Extract the [x, y] coordinate from the center of the cell holding the provided text.  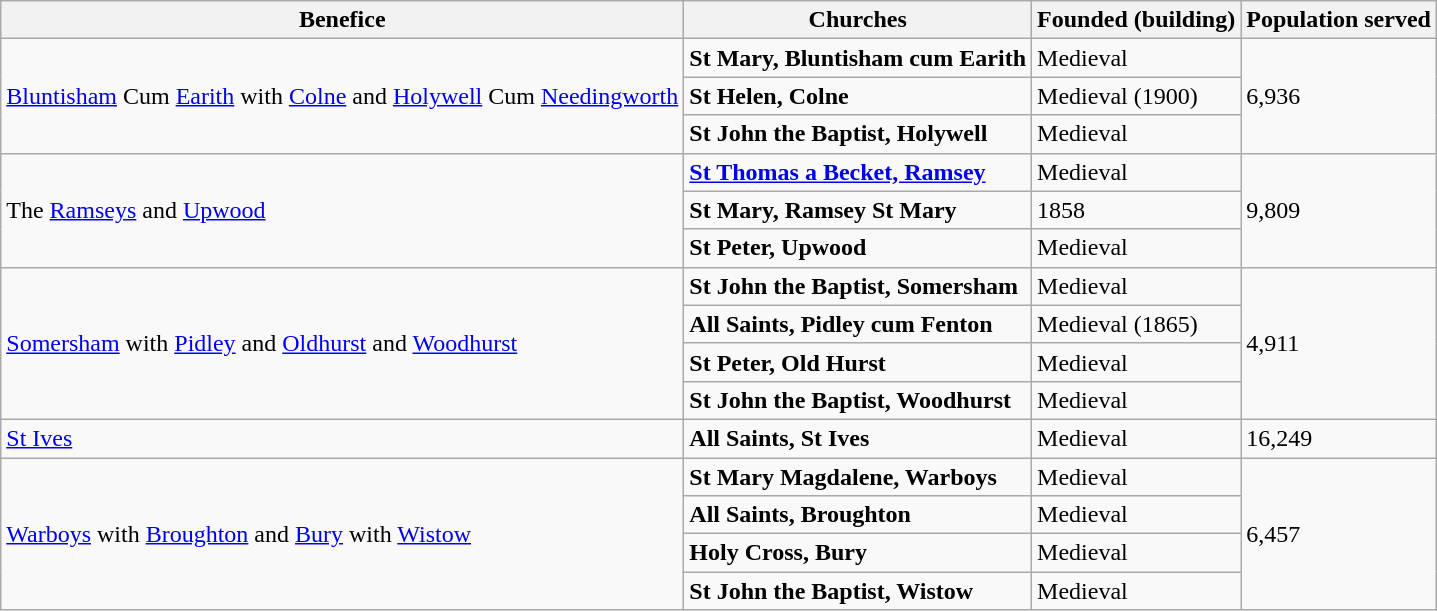
6,457 [1339, 534]
Holy Cross, Bury [858, 553]
The Ramseys and Upwood [342, 210]
Medieval (1900) [1136, 96]
6,936 [1339, 96]
St Mary Magdalene, Warboys [858, 477]
Founded (building) [1136, 20]
St John the Baptist, Somersham [858, 286]
St Mary, Ramsey St Mary [858, 210]
Bluntisham Cum Earith with Colne and Holywell Cum Needingworth [342, 96]
All Saints, Pidley cum Fenton [858, 324]
16,249 [1339, 438]
St Mary, Bluntisham cum Earith [858, 58]
Warboys with Broughton and Bury with Wistow [342, 534]
St Peter, Upwood [858, 248]
St Peter, Old Hurst [858, 362]
Medieval (1865) [1136, 324]
1858 [1136, 210]
St Thomas a Becket, Ramsey [858, 172]
Benefice [342, 20]
Somersham with Pidley and Oldhurst and Woodhurst [342, 343]
St John the Baptist, Holywell [858, 134]
St Ives [342, 438]
All Saints, St Ives [858, 438]
9,809 [1339, 210]
Population served [1339, 20]
4,911 [1339, 343]
St Helen, Colne [858, 96]
St John the Baptist, Woodhurst [858, 400]
Churches [858, 20]
All Saints, Broughton [858, 515]
St John the Baptist, Wistow [858, 591]
